Return [x, y] of the center of cell containing provided text 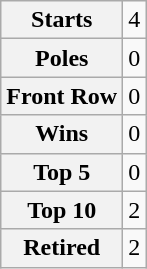
Retired [62, 248]
Starts [62, 20]
4 [134, 20]
Front Row [62, 96]
Wins [62, 134]
Top 5 [62, 172]
Poles [62, 58]
Top 10 [62, 210]
